Capture the cell that displays the provided text and extract its [x, y] central coordinate. 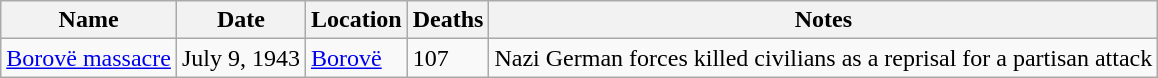
Notes [824, 20]
107 [448, 58]
Borovë [356, 58]
Name [89, 20]
Borovë massacre [89, 58]
Location [356, 20]
Date [240, 20]
Nazi German forces killed civilians as a reprisal for a partisan attack [824, 58]
July 9, 1943 [240, 58]
Deaths [448, 20]
